From the cell containing the given text, extract its center point as [X, Y] coordinate. 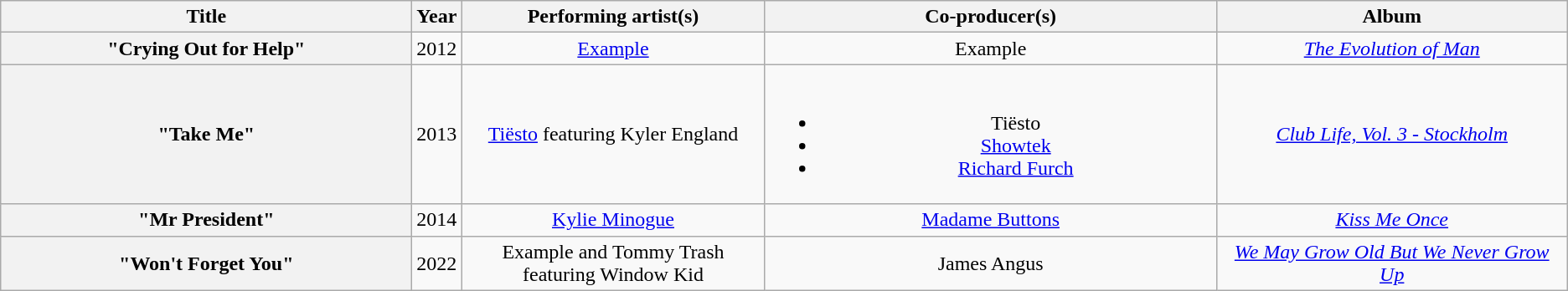
Madame Buttons [990, 220]
2012 [437, 48]
TiëstoShowtekRichard Furch [990, 134]
"Mr President" [206, 220]
Tiësto featuring Kyler England [613, 134]
Example and Tommy Trash featuring Window Kid [613, 263]
Album [1392, 17]
Kiss Me Once [1392, 220]
Co-producer(s) [990, 17]
"Won't Forget You" [206, 263]
The Evolution of Man [1392, 48]
James Angus [990, 263]
"Crying Out for Help" [206, 48]
2014 [437, 220]
We May Grow Old But We Never Grow Up [1392, 263]
"Take Me" [206, 134]
2013 [437, 134]
Year [437, 17]
2022 [437, 263]
Kylie Minogue [613, 220]
Title [206, 17]
Club Life, Vol. 3 - Stockholm [1392, 134]
Performing artist(s) [613, 17]
